Extract the [X, Y] coordinate from the center of the cell holding the provided text.  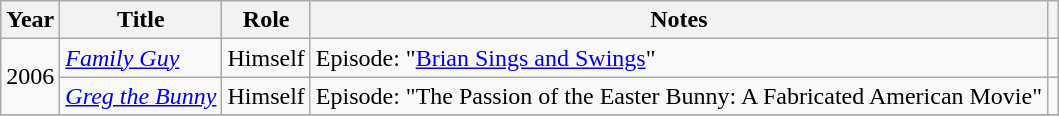
Episode: "The Passion of the Easter Bunny: A Fabricated American Movie" [678, 96]
Notes [678, 20]
2006 [30, 77]
Family Guy [141, 58]
Episode: "Brian Sings and Swings" [678, 58]
Greg the Bunny [141, 96]
Role [266, 20]
Title [141, 20]
Year [30, 20]
